Search for the cell housing the specified text and yield its [x, y] center coordinate. 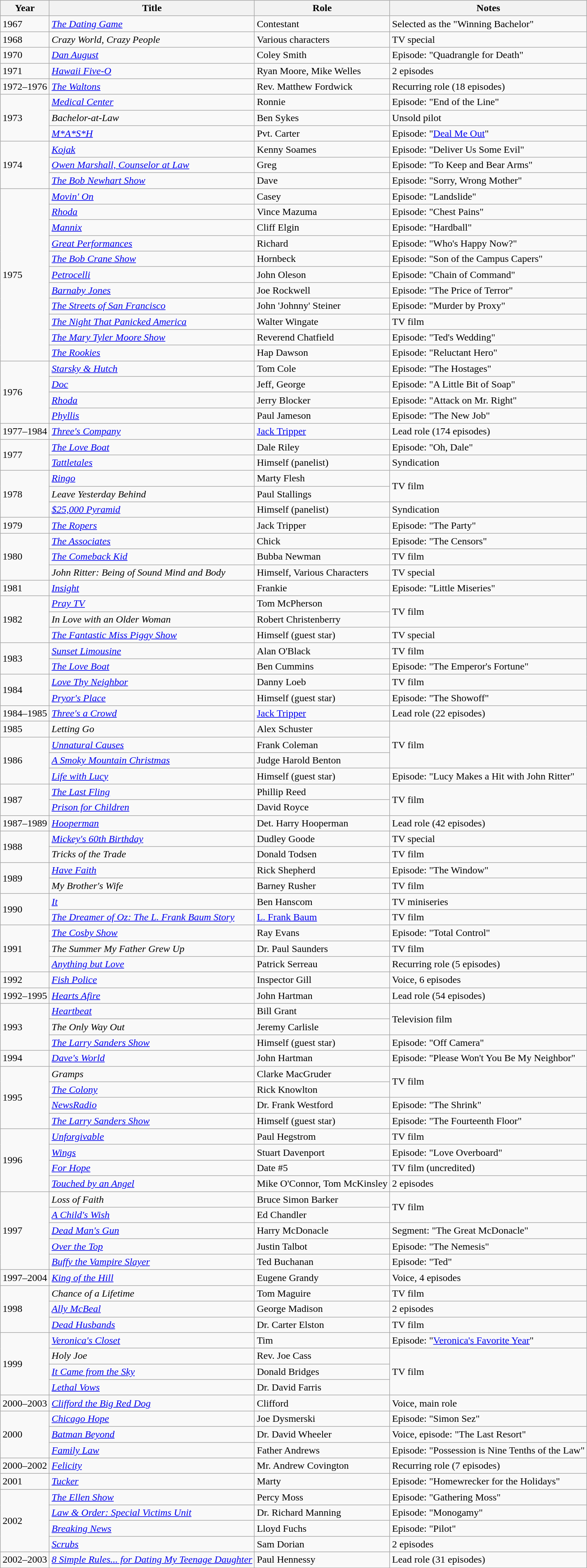
1987 [25, 800]
Tim [322, 1340]
John 'Johnny' Steiner [322, 306]
Chick [322, 541]
Medical Center [152, 102]
The Summer My Father Grew Up [152, 948]
1999 [25, 1364]
2002 [25, 1521]
John Ritter: Being of Sound Mind and Body [152, 572]
Rev. Joe Cass [322, 1356]
Voice, 6 episodes [488, 980]
The Dreamer of Oz: The L. Frank Baum Story [152, 917]
Dr. Paul Saunders [322, 948]
TV film (uncredited) [488, 1168]
Rick Shepherd [322, 870]
Episode: "The Price of Terror" [488, 290]
The Bob Crane Show [152, 259]
Greg [322, 165]
1972–1976 [25, 86]
Dale Riley [322, 447]
Episode: "Simon Sez" [488, 1419]
Episode: "Little Miseries" [488, 588]
Mickey's 60th Birthday [152, 839]
1993 [25, 1027]
2002–2003 [25, 1560]
8 Simple Rules... for Dating My Teenage Daughter [152, 1560]
The Night That Panicked America [152, 322]
Tom Maguire [322, 1293]
Episode: "The Emperor's Fortune" [488, 666]
Dr. Frank Westford [322, 1105]
King of the Hill [152, 1278]
Wings [152, 1152]
Episode: "Chain of Command" [488, 275]
Episode: "Ted" [488, 1262]
Over the Top [152, 1246]
The Mary Tyler Moore Show [152, 337]
Walter Wingate [322, 322]
1968 [25, 40]
Unnatural Causes [152, 745]
Pvt. Carter [322, 133]
Law & Order: Special Victims Unit [152, 1513]
Insight [152, 588]
Veronica's Closet [152, 1340]
The Ellen Show [152, 1497]
1967 [25, 24]
Segment: "The Great McDonacle" [488, 1231]
Episode: "Lucy Makes a Hit with John Ritter" [488, 776]
TV miniseries [488, 901]
Barney Rusher [322, 886]
1983 [25, 658]
The Streets of San Francisco [152, 306]
Mannix [152, 228]
Recurring role (5 episodes) [488, 964]
M*A*S*H [152, 133]
Date #5 [322, 1168]
Jerry Blocker [322, 400]
Coley Smith [322, 55]
Paul Jameson [322, 415]
The Bob Newhart Show [152, 180]
John Oleson [322, 275]
Hearts Afire [152, 996]
Episode: "Love Overboard" [488, 1152]
Sunset Limousine [152, 651]
Voice, main role [488, 1403]
Reverend Chatfield [322, 337]
Love Thy Neighbor [152, 682]
Paul Hegstrom [322, 1136]
Himself, Various Characters [322, 572]
Phillip Reed [322, 792]
Clifford [322, 1403]
Jeff, George [322, 384]
Marty Flesh [322, 478]
Petrocelli [152, 275]
Rick Knowlton [322, 1090]
Letting Go [152, 729]
Tucker [152, 1482]
2001 [25, 1482]
Episode: "The Window" [488, 870]
Bachelor-at-Law [152, 118]
Joe Dysmerski [322, 1419]
In Love with an Older Woman [152, 619]
Great Performances [152, 243]
Justin Talbot [322, 1246]
Danny Loeb [322, 682]
Episode: "The Censors" [488, 541]
Dead Husbands [152, 1325]
1970 [25, 55]
Harry McDonacle [322, 1231]
Lead role (22 episodes) [488, 714]
Crazy World, Crazy People [152, 40]
Dr. Carter Elston [322, 1325]
Episode: "Monogamy" [488, 1513]
1981 [25, 588]
Cliff Elgin [322, 228]
Episode: "Sorry, Wrong Mother" [488, 180]
A Child's Wish [152, 1215]
Episode: "Chest Pains" [488, 212]
Alan O'Black [322, 651]
1995 [25, 1097]
Patrick Serreau [322, 964]
Heartbeat [152, 1011]
Episode: "A Little Bit of Soap" [488, 384]
Joe Rockwell [322, 290]
L. Frank Baum [322, 917]
Dead Man's Gun [152, 1231]
Ray Evans [322, 933]
The Colony [152, 1090]
Voice, episode: "The Last Resort" [488, 1434]
1974 [25, 165]
Episode: "The Hostages" [488, 369]
1984–1985 [25, 714]
Hawaii Five-O [152, 71]
Contestant [322, 24]
Loss of Faith [152, 1199]
Gramps [152, 1074]
1982 [25, 619]
2000–2002 [25, 1466]
Father Andrews [322, 1450]
Alex Schuster [322, 729]
1984 [25, 690]
Barnaby Jones [152, 290]
1990 [25, 909]
1994 [25, 1058]
Lethal Vows [152, 1387]
Phyllis [152, 415]
Episode: "Veronica's Favorite Year" [488, 1340]
Dan August [152, 55]
The Dating Game [152, 24]
Clifford the Big Red Dog [152, 1403]
Episode: "Homewrecker for the Holidays" [488, 1482]
1992–1995 [25, 996]
Judge Harold Benton [322, 761]
George Madison [322, 1309]
Eugene Grandy [322, 1278]
1979 [25, 525]
Family Law [152, 1450]
$25,000 Pyramid [152, 510]
The Waltons [152, 86]
The Comeback Kid [152, 557]
Episode: "Off Camera" [488, 1043]
Lloyd Fuchs [322, 1528]
Title [152, 8]
It Came from the Sky [152, 1372]
Inspector Gill [322, 980]
Dave's World [152, 1058]
Pryor's Place [152, 698]
Recurring role (7 episodes) [488, 1466]
Unsold pilot [488, 118]
1997 [25, 1231]
Various characters [322, 40]
Episode: "Deal Me Out" [488, 133]
1973 [25, 118]
Lead role (31 episodes) [488, 1560]
Hornbeck [322, 259]
Dr. David Farris [322, 1387]
Pray TV [152, 604]
1987–1989 [25, 823]
Bubba Newman [322, 557]
Movin' On [152, 196]
Batman Beyond [152, 1434]
Ben Cummins [322, 666]
Episode: "The Shrink" [488, 1105]
The Fantastic Miss Piggy Show [152, 635]
Hap Dawson [322, 353]
Kojak [152, 149]
My Brother's Wife [152, 886]
Ben Hanscom [322, 901]
Ryan Moore, Mike Welles [322, 71]
1996 [25, 1160]
Touched by an Angel [152, 1183]
Ringo [152, 478]
Episode: "Son of the Campus Capers" [488, 259]
Richard [322, 243]
Frankie [322, 588]
Lead role (54 episodes) [488, 996]
1991 [25, 948]
1985 [25, 729]
Episode: "Total Control" [488, 933]
Kenny Soames [322, 149]
Television film [488, 1019]
The Rookies [152, 353]
The Last Fling [152, 792]
Three's Company [152, 431]
Starsky & Hutch [152, 369]
1975 [25, 275]
Dave [322, 180]
Episode: "The New Job" [488, 415]
1978 [25, 494]
The Only Way Out [152, 1027]
1976 [25, 392]
1992 [25, 980]
Episode: "The Party" [488, 525]
2000 [25, 1434]
Selected as the "Winning Bachelor" [488, 24]
Life with Lucy [152, 776]
Doc [152, 384]
Dr. David Wheeler [322, 1434]
The Cosby Show [152, 933]
Notes [488, 8]
1989 [25, 878]
Vince Mazuma [322, 212]
2000–2003 [25, 1403]
Year [25, 8]
1977–1984 [25, 431]
Breaking News [152, 1528]
1998 [25, 1309]
Episode: "Deliver Us Some Evil" [488, 149]
Tom Cole [322, 369]
Lead role (174 episodes) [488, 431]
Tricks of the Trade [152, 854]
Chicago Hope [152, 1419]
Episode: "Quadrangle for Death" [488, 55]
Hooperman [152, 823]
Det. Harry Hooperman [322, 823]
Episode: "End of the Line" [488, 102]
Episode: "Murder by Proxy" [488, 306]
Episode: "Pilot" [488, 1528]
Role [322, 8]
Episode: "Hardball" [488, 228]
Ted Buchanan [322, 1262]
Tom McPherson [322, 604]
Episode: "The Fourteenth Floor" [488, 1121]
Episode: "Attack on Mr. Right" [488, 400]
Tattletales [152, 463]
Felicity [152, 1466]
Ben Sykes [322, 118]
Bruce Simon Barker [322, 1199]
Lead role (42 episodes) [488, 823]
Paul Stallings [322, 494]
Robert Christenberry [322, 619]
Percy Moss [322, 1497]
Buffy the Vampire Slayer [152, 1262]
Episode: "Who's Happy Now?" [488, 243]
Episode: "Oh, Dale" [488, 447]
1997–2004 [25, 1278]
Episode: "The Showoff" [488, 698]
Dudley Goode [322, 839]
1971 [25, 71]
Mr. Andrew Covington [322, 1466]
1986 [25, 761]
Anything but Love [152, 964]
David Royce [322, 807]
Dr. Richard Manning [322, 1513]
1977 [25, 455]
Fish Police [152, 980]
Jeremy Carlisle [322, 1027]
Prison for Children [152, 807]
Mike O'Connor, Tom McKinsley [322, 1183]
Ally McBeal [152, 1309]
Leave Yesterday Behind [152, 494]
Bill Grant [322, 1011]
A Smoky Mountain Christmas [152, 761]
Ronnie [322, 102]
Scrubs [152, 1544]
Ed Chandler [322, 1215]
Owen Marshall, Counselor at Law [152, 165]
Sam Dorian [322, 1544]
Have Faith [152, 870]
Paul Hennessy [322, 1560]
Episode: "Please Won't You Be My Neighbor" [488, 1058]
Episode: "Possession is Nine Tenths of the Law" [488, 1450]
Unforgivable [152, 1136]
The Associates [152, 541]
The Ropers [152, 525]
Frank Coleman [322, 745]
Chance of a Lifetime [152, 1293]
Holy Joe [152, 1356]
Marty [322, 1482]
Three's a Crowd [152, 714]
Episode: "Reluctant Hero" [488, 353]
Donald Bridges [322, 1372]
Episode: "Gathering Moss" [488, 1497]
1988 [25, 847]
For Hope [152, 1168]
Rev. Matthew Fordwick [322, 86]
1980 [25, 557]
Voice, 4 episodes [488, 1278]
Casey [322, 196]
Clarke MacGruder [322, 1074]
NewsRadio [152, 1105]
Episode: "The Nemesis" [488, 1246]
Recurring role (18 episodes) [488, 86]
Episode: "To Keep and Bear Arms" [488, 165]
It [152, 901]
Donald Todsen [322, 854]
Episode: "Ted's Wedding" [488, 337]
Stuart Davenport [322, 1152]
Episode: "Landslide" [488, 196]
